Output the (x, y) coordinate of the center of the cell containing the given text.  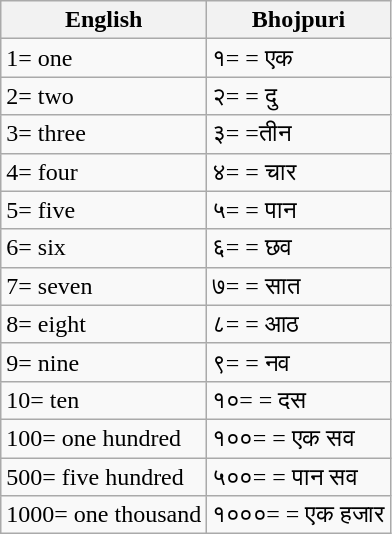
4= four (104, 172)
१= = एक (299, 58)
10= ten (104, 400)
1000= one thousand (104, 515)
Bhojpuri (299, 20)
500= five hundred (104, 477)
1= one (104, 58)
५= = पान (299, 210)
9= nine (104, 362)
९= = नव (299, 362)
७= = सात (299, 286)
2= two (104, 96)
5= five (104, 210)
3= three (104, 134)
८= = आठ (299, 324)
१००= = एक सव (299, 438)
6= six (104, 248)
100= one hundred (104, 438)
५००= = पान सव (299, 477)
7= seven (104, 286)
४= = चार (299, 172)
२= = दु (299, 96)
६= = छव (299, 248)
३= =तीन (299, 134)
English (104, 20)
१०= = दस (299, 400)
१०००= = एक हजार (299, 515)
8= eight (104, 324)
